Search for the cell housing the specified text and yield its (x, y) center coordinate. 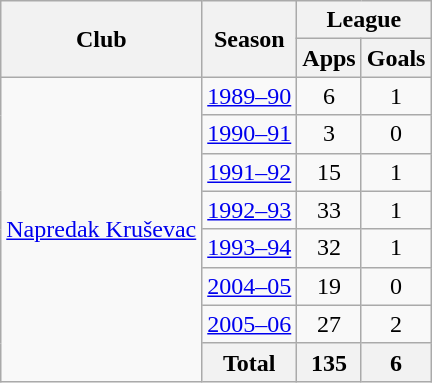
33 (329, 210)
1989–90 (250, 96)
1990–91 (250, 134)
3 (329, 134)
Apps (329, 58)
1992–93 (250, 210)
19 (329, 286)
135 (329, 362)
1991–92 (250, 172)
Napredak Kruševac (102, 229)
League (364, 20)
15 (329, 172)
Goals (396, 58)
Season (250, 39)
2 (396, 324)
1993–94 (250, 248)
27 (329, 324)
2004–05 (250, 286)
32 (329, 248)
2005–06 (250, 324)
Total (250, 362)
Club (102, 39)
